Identify which cell holds the provided text, then report its [X, Y] central coordinate. 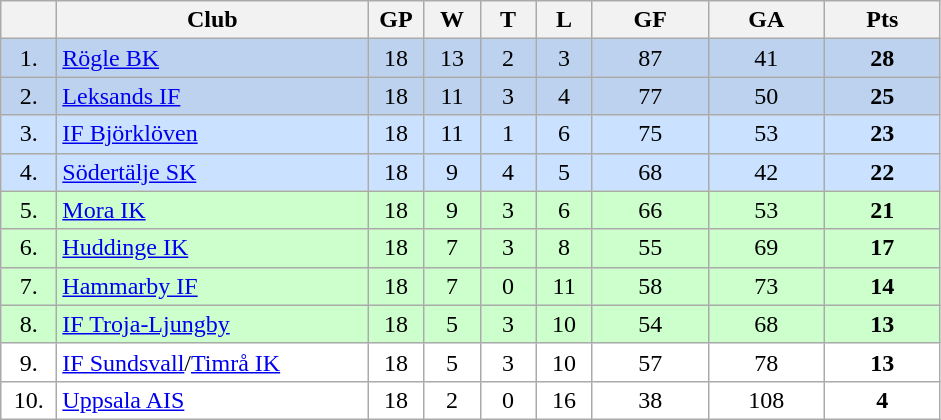
14 [882, 286]
4. [29, 172]
23 [882, 134]
Södertälje SK [212, 172]
50 [766, 96]
55 [650, 248]
Hammarby IF [212, 286]
16 [564, 400]
IF Björklöven [212, 134]
5. [29, 210]
IF Troja-Ljungby [212, 324]
7. [29, 286]
1 [508, 134]
8 [564, 248]
8. [29, 324]
54 [650, 324]
22 [882, 172]
1. [29, 58]
Mora IK [212, 210]
21 [882, 210]
108 [766, 400]
GP [396, 20]
3. [29, 134]
38 [650, 400]
28 [882, 58]
57 [650, 362]
Pts [882, 20]
25 [882, 96]
IF Sundsvall/Timrå IK [212, 362]
10. [29, 400]
17 [882, 248]
T [508, 20]
66 [650, 210]
78 [766, 362]
GF [650, 20]
69 [766, 248]
Uppsala AIS [212, 400]
Leksands IF [212, 96]
2. [29, 96]
6. [29, 248]
W [452, 20]
9. [29, 362]
42 [766, 172]
73 [766, 286]
77 [650, 96]
41 [766, 58]
87 [650, 58]
Huddinge IK [212, 248]
Club [212, 20]
GA [766, 20]
Rögle BK [212, 58]
75 [650, 134]
L [564, 20]
58 [650, 286]
